Return [X, Y] of the center of cell containing provided text 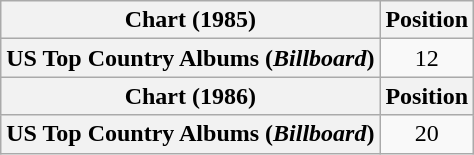
12 [427, 58]
Chart (1985) [190, 20]
20 [427, 134]
Chart (1986) [190, 96]
